Find where the given text appears and provide that cell's center as (X, Y) coordinate. 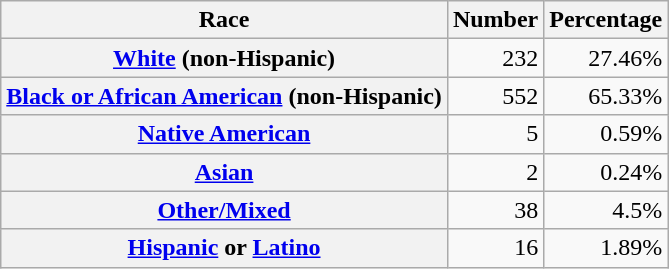
1.89% (606, 248)
16 (495, 248)
232 (495, 58)
Percentage (606, 20)
2 (495, 172)
0.59% (606, 134)
Number (495, 20)
38 (495, 210)
5 (495, 134)
Other/Mixed (224, 210)
Black or African American (non-Hispanic) (224, 96)
0.24% (606, 172)
Asian (224, 172)
65.33% (606, 96)
27.46% (606, 58)
Native American (224, 134)
Hispanic or Latino (224, 248)
4.5% (606, 210)
Race (224, 20)
552 (495, 96)
White (non-Hispanic) (224, 58)
